Output the (x, y) coordinate of the center of the cell containing the given text.  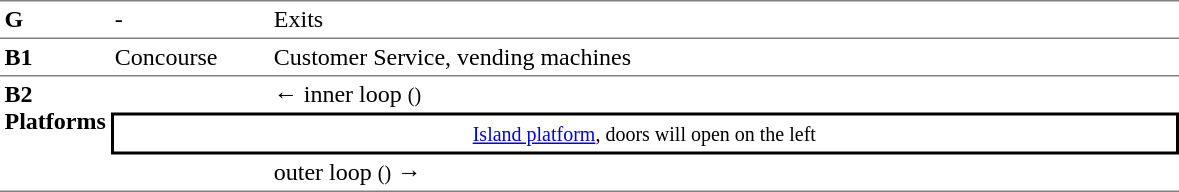
B1 (55, 58)
Concourse (190, 58)
Customer Service, vending machines (724, 58)
- (190, 19)
← inner loop () (724, 94)
G (55, 19)
Island platform, doors will open on the left (644, 133)
B2Platforms (55, 134)
outer loop () → (724, 173)
Exits (724, 19)
